For the text-containing cell, return its midpoint in [x, y] coordinate format. 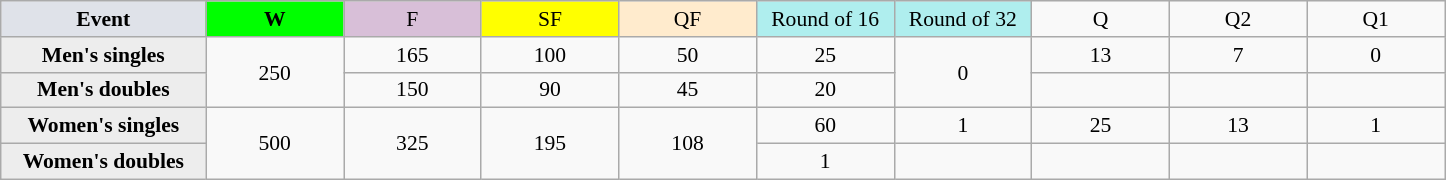
Women's singles [104, 126]
50 [688, 55]
QF [688, 19]
SF [550, 19]
325 [413, 144]
108 [688, 144]
Event [104, 19]
F [413, 19]
Round of 16 [825, 19]
Men's singles [104, 55]
500 [275, 144]
Q2 [1238, 19]
20 [825, 90]
150 [413, 90]
45 [688, 90]
195 [550, 144]
7 [1238, 55]
Women's doubles [104, 162]
W [275, 19]
165 [413, 55]
90 [550, 90]
Q1 [1376, 19]
Men's doubles [104, 90]
Round of 32 [963, 19]
Q [1101, 19]
250 [275, 72]
100 [550, 55]
60 [825, 126]
